Find where the given text appears and provide that cell's center as [X, Y] coordinate. 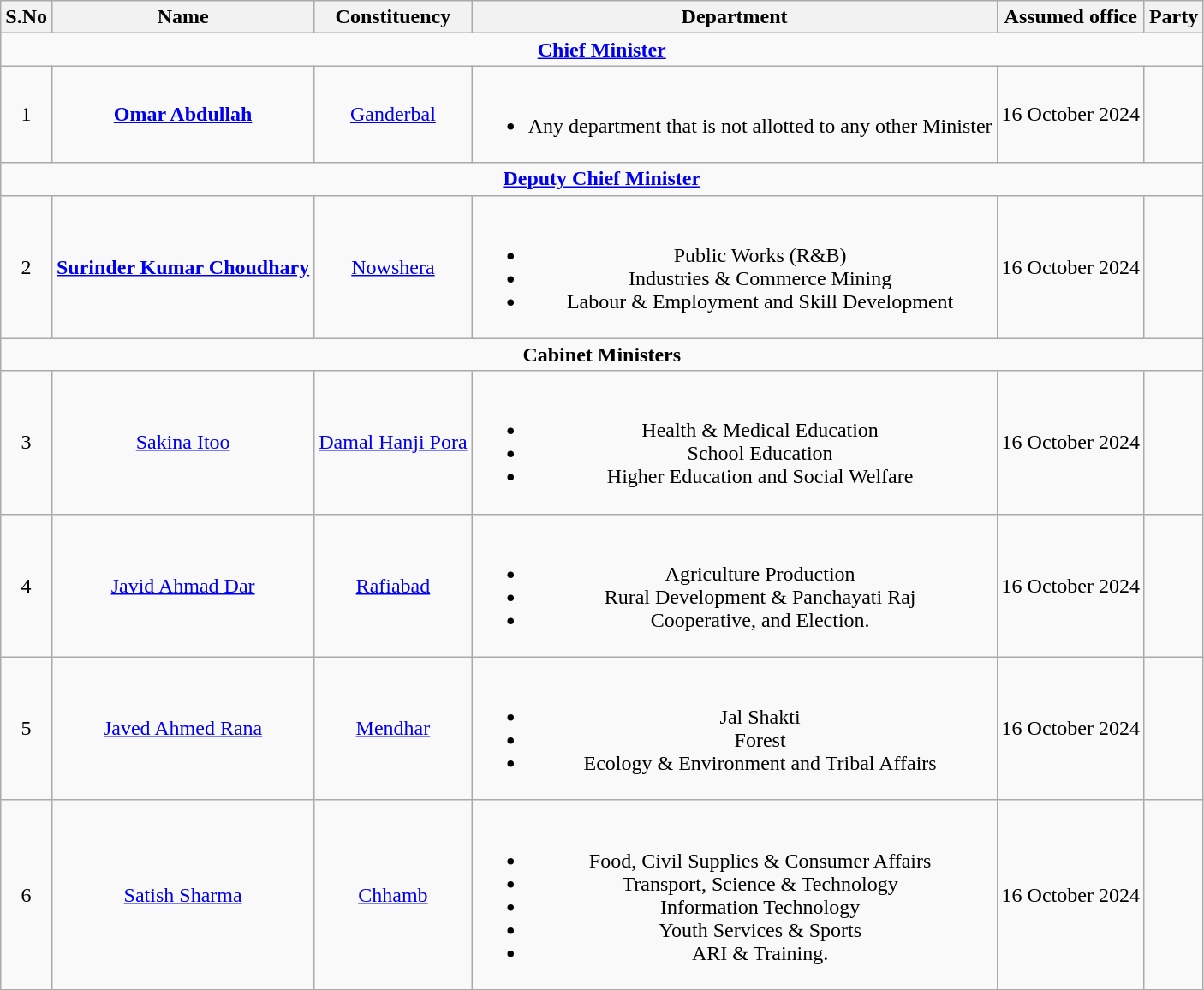
Cabinet Ministers [602, 355]
Surinder Kumar Choudhary [182, 267]
Nowshera [393, 267]
Party [1173, 17]
S.No [27, 17]
4 [27, 586]
1 [27, 115]
Sakina Itoo [182, 442]
Javed Ahmed Rana [182, 728]
Deputy Chief Minister [602, 179]
Jal ShaktiForestEcology & Environment and Tribal Affairs [735, 728]
Health & Medical EducationSchool EducationHigher Education and Social Welfare [735, 442]
Any department that is not allotted to any other Minister [735, 115]
2 [27, 267]
Chief Minister [602, 50]
Chhamb [393, 894]
6 [27, 894]
Mendhar [393, 728]
Name [182, 17]
Omar Abdullah [182, 115]
Agriculture ProductionRural Development & Panchayati RajCooperative, and Election. [735, 586]
Assumed office [1070, 17]
Javid Ahmad Dar [182, 586]
Damal Hanji Pora [393, 442]
Satish Sharma [182, 894]
3 [27, 442]
Public Works (R&B)Industries & Commerce MiningLabour & Employment and Skill Development [735, 267]
5 [27, 728]
Constituency [393, 17]
Food, Civil Supplies & Consumer AffairsTransport, Science & TechnologyInformation TechnologyYouth Services & SportsARI & Training. [735, 894]
Rafiabad [393, 586]
Department [735, 17]
Ganderbal [393, 115]
